Determine the (x, y) coordinate at the center of the cell enclosing the given text.  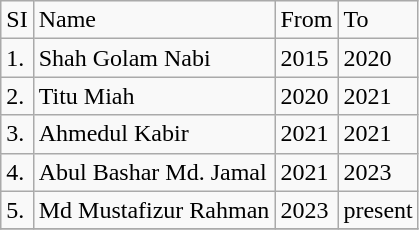
Shah Golam Nabi (154, 58)
Abul Bashar Md. Jamal (154, 172)
3. (17, 134)
Name (154, 20)
5. (17, 210)
2015 (306, 58)
Titu Miah (154, 96)
SI (17, 20)
present (378, 210)
To (378, 20)
1. (17, 58)
2. (17, 96)
Ahmedul Kabir (154, 134)
4. (17, 172)
Md Mustafizur Rahman (154, 210)
From (306, 20)
